Output the [x, y] coordinate of the center of the cell containing the given text.  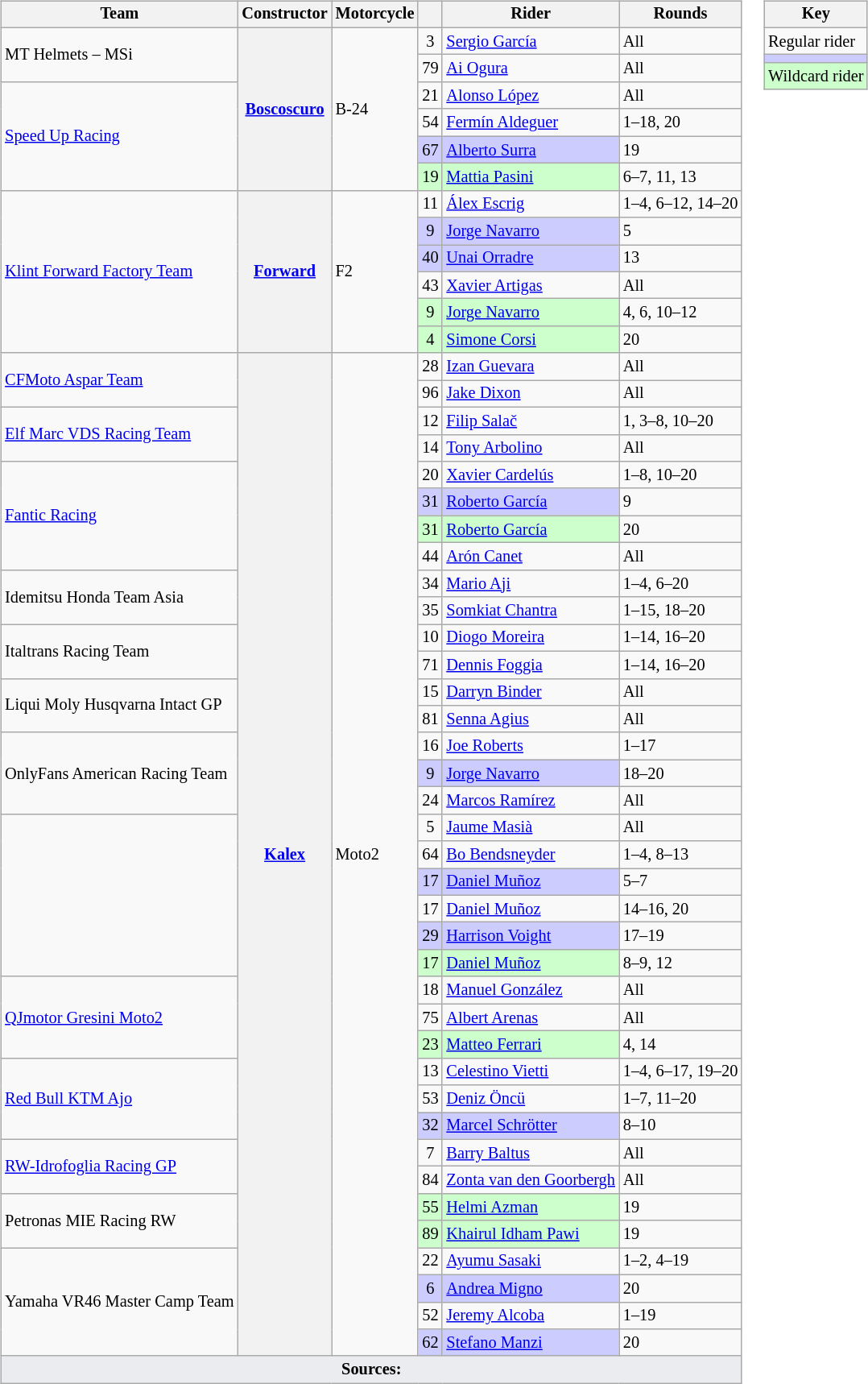
3 [430, 41]
Andrea Migno [530, 1288]
Key [816, 15]
18–20 [680, 773]
Khairul Idham Pawi [530, 1234]
Unai Orradre [530, 259]
89 [430, 1234]
1–2, 4–19 [680, 1262]
1–19 [680, 1316]
96 [430, 394]
10 [430, 638]
18 [430, 990]
Dennis Foggia [530, 665]
Jake Dixon [530, 394]
Simone Corsi [530, 340]
64 [430, 855]
1, 3–8, 10–20 [680, 421]
6–7, 11, 13 [680, 177]
Forward [285, 271]
Elf Marc VDS Racing Team [119, 433]
Diogo Moreira [530, 638]
Rounds [680, 15]
1–4, 8–13 [680, 855]
7 [430, 1153]
Jaume Masià [530, 827]
67 [430, 150]
Marcos Ramírez [530, 801]
84 [430, 1180]
Sergio García [530, 41]
F2 [375, 271]
1–17 [680, 746]
16 [430, 746]
Italtrans Racing Team [119, 651]
1–4, 6–17, 19–20 [680, 1071]
1–8, 10–20 [680, 475]
Boscoscuro [285, 109]
4, 14 [680, 1045]
Senna Agius [530, 719]
Team [119, 15]
52 [430, 1316]
Sources: [371, 1369]
23 [430, 1045]
21 [430, 96]
14 [430, 448]
Moto2 [375, 854]
Alberto Surra [530, 150]
Yamaha VR46 Master Camp Team [119, 1302]
22 [430, 1262]
Arón Canet [530, 557]
29 [430, 936]
Wildcard rider [816, 77]
Xavier Artigas [530, 285]
1–15, 18–20 [680, 611]
Mattia Pasini [530, 177]
12 [430, 421]
4 [430, 340]
Manuel González [530, 990]
Idemitsu Honda Team Asia [119, 596]
1–4, 6–12, 14–20 [680, 204]
Barry Baltus [530, 1153]
OnlyFans American Racing Team [119, 773]
1–18, 20 [680, 122]
Celestino Vietti [530, 1071]
B-24 [375, 109]
15 [430, 692]
Deniz Öncü [530, 1099]
Speed Up Racing [119, 137]
QJmotor Gresini Moto2 [119, 1017]
Fantic Racing [119, 516]
Ai Ogura [530, 68]
Somkiat Chantra [530, 611]
Izan Guevara [530, 367]
Matteo Ferrari [530, 1045]
40 [430, 259]
8–9, 12 [680, 963]
Ayumu Sasaki [530, 1262]
Álex Escrig [530, 204]
17–19 [680, 936]
RW-Idrofoglia Racing GP [119, 1166]
Harrison Voight [530, 936]
43 [430, 285]
Red Bull KTM Ajo [119, 1099]
71 [430, 665]
35 [430, 611]
79 [430, 68]
Fermín Aldeguer [530, 122]
54 [430, 122]
Motorcycle [375, 15]
55 [430, 1208]
14–16, 20 [680, 909]
28 [430, 367]
Xavier Cardelús [530, 475]
Petronas MIE Racing RW [119, 1221]
Filip Salač [530, 421]
Marcel Schrötter [530, 1126]
34 [430, 583]
1–4, 6–20 [680, 583]
Bo Bendsneyder [530, 855]
81 [430, 719]
Helmi Azman [530, 1208]
Jeremy Alcoba [530, 1316]
62 [430, 1343]
Kalex [285, 854]
44 [430, 557]
1–7, 11–20 [680, 1099]
4, 6, 10–12 [680, 313]
Constructor [285, 15]
Albert Arenas [530, 1017]
75 [430, 1017]
Mario Aji [530, 583]
Tony Arbolino [530, 448]
MT Helmets – MSi [119, 55]
53 [430, 1099]
Rider [530, 15]
Stefano Manzi [530, 1343]
CFMoto Aspar Team [119, 380]
11 [430, 204]
24 [430, 801]
8–10 [680, 1126]
Klint Forward Factory Team [119, 271]
32 [430, 1126]
Alonso López [530, 96]
Darryn Binder [530, 692]
5–7 [680, 882]
Liqui Moly Husqvarna Intact GP [119, 706]
Zonta van den Goorbergh [530, 1180]
6 [430, 1288]
Joe Roberts [530, 746]
Regular rider [816, 41]
